From the cell containing the given text, extract its center point as [x, y] coordinate. 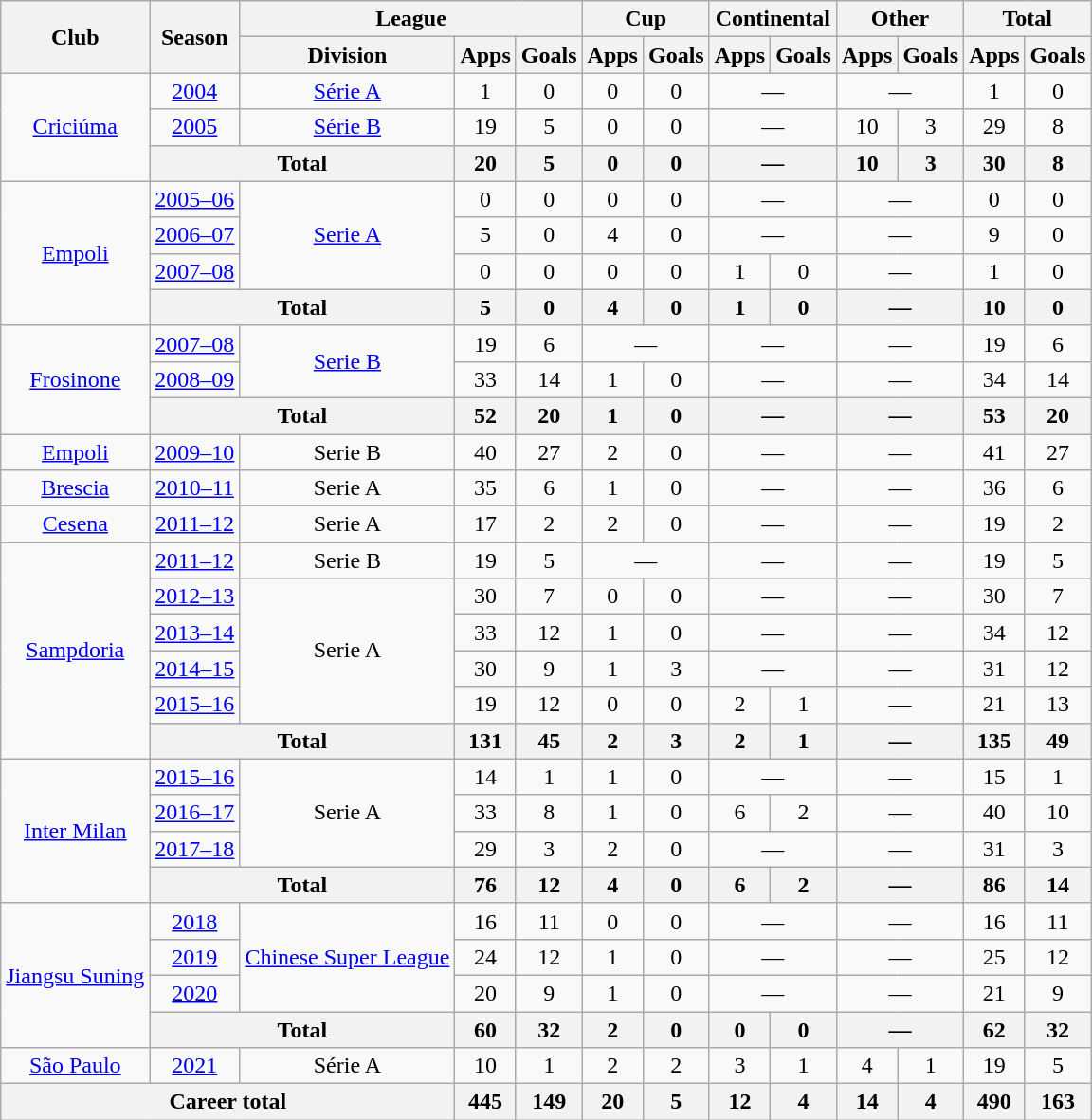
Chinese Super League [347, 957]
2018 [195, 921]
2012–13 [195, 597]
86 [994, 885]
Season [195, 37]
2016–17 [195, 813]
2004 [195, 91]
2013–14 [195, 633]
2009–10 [195, 452]
163 [1058, 1102]
2019 [195, 957]
Division [347, 55]
São Paulo [76, 1066]
36 [994, 488]
49 [1058, 741]
2020 [195, 993]
2005 [195, 127]
Brescia [76, 488]
Série B [347, 127]
13 [1058, 705]
League [411, 19]
149 [549, 1102]
Cesena [76, 524]
Criciúma [76, 127]
Cup [646, 19]
Jiangsu Suning [76, 975]
15 [994, 777]
445 [485, 1102]
62 [994, 1029]
Continental [773, 19]
Career total [227, 1102]
Club [76, 37]
2017–18 [195, 849]
25 [994, 957]
Sampdoria [76, 651]
490 [994, 1102]
2006–07 [195, 235]
35 [485, 488]
2008–09 [195, 379]
131 [485, 741]
76 [485, 885]
17 [485, 524]
Frosinone [76, 379]
2021 [195, 1066]
2005–06 [195, 199]
24 [485, 957]
45 [549, 741]
Inter Milan [76, 831]
41 [994, 452]
53 [994, 415]
Other [900, 19]
135 [994, 741]
52 [485, 415]
2014–15 [195, 669]
2010–11 [195, 488]
60 [485, 1029]
